Determine the [X, Y] coordinate at the center of the cell enclosing the given text.  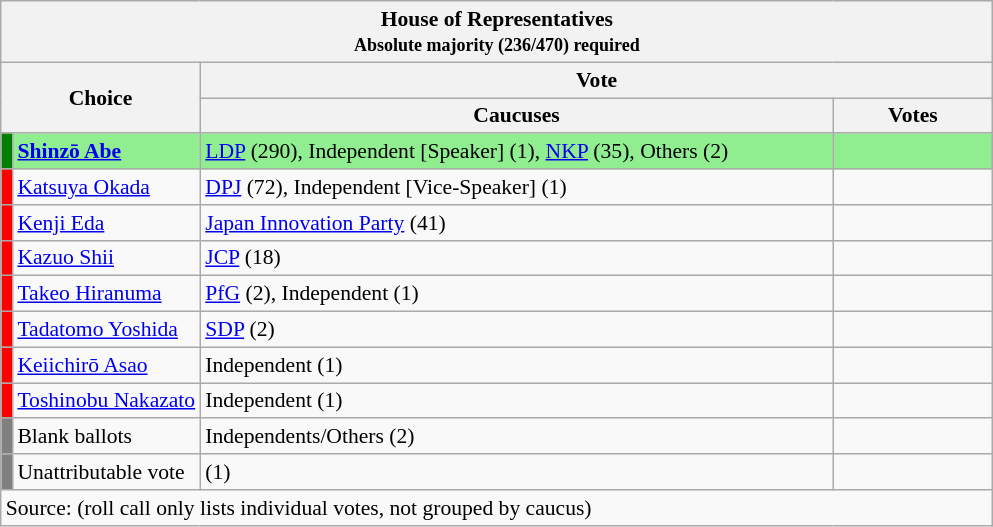
Katsuya Okada [106, 187]
Toshinobu Nakazato [106, 401]
Kazuo Shii [106, 258]
Source: (roll call only lists individual votes, not grouped by caucus) [497, 508]
House of RepresentativesAbsolute majority (236/470) required [497, 32]
Tadatomo Yoshida [106, 330]
JCP (18) [516, 258]
Shinzō Abe [106, 152]
Caucuses [516, 116]
PfG (2), Independent (1) [516, 294]
Keiichirō Asao [106, 365]
SDP (2) [516, 330]
DPJ (72), Independent [Vice-Speaker] (1) [516, 187]
Unattributable vote [106, 472]
Blank ballots [106, 437]
Choice [100, 98]
Vote [596, 80]
(1) [516, 472]
Votes [913, 116]
Takeo Hiranuma [106, 294]
LDP (290), Independent [Speaker] (1), NKP (35), Others (2) [516, 152]
Kenji Eda [106, 223]
Independents/Others (2) [516, 437]
Japan Innovation Party (41) [516, 223]
